Capture the cell that displays the provided text and extract its (x, y) central coordinate. 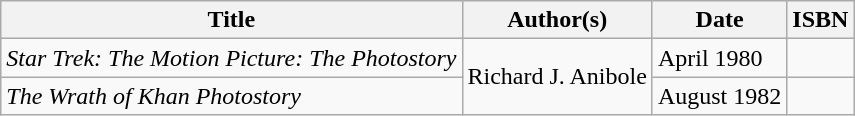
Title (232, 20)
ISBN (820, 20)
August 1982 (719, 96)
Date (719, 20)
The Wrath of Khan Photostory (232, 96)
Star Trek: The Motion Picture: The Photostory (232, 58)
April 1980 (719, 58)
Richard J. Anibole (557, 77)
Author(s) (557, 20)
